Identify which cell holds the provided text, then report its [X, Y] central coordinate. 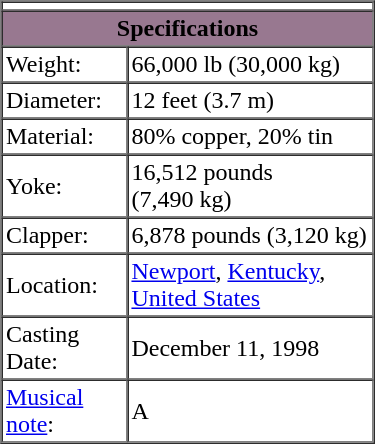
Musical note: [64, 412]
66,000 lb (30,000 kg) [250, 64]
Clapper: [64, 236]
16,512 pounds (7,490 kg) [250, 186]
December 11, 1998 [250, 348]
Material: [64, 136]
A [250, 412]
Yoke: [64, 186]
6,878 pounds (3,120 kg) [250, 236]
Casting Date: [64, 348]
80% copper, 20% tin [250, 136]
Diameter: [64, 100]
12 feet (3.7 m) [250, 100]
Weight: [64, 64]
Newport, Kentucky, United States [250, 286]
Specifications [188, 28]
Location: [64, 286]
